Locate the cell with the specified text and output its (X, Y) center coordinate. 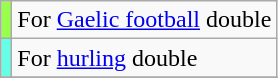
For hurling double (144, 58)
For Gaelic football double (144, 20)
